Find where the given text appears and provide that cell's center as [X, Y] coordinate. 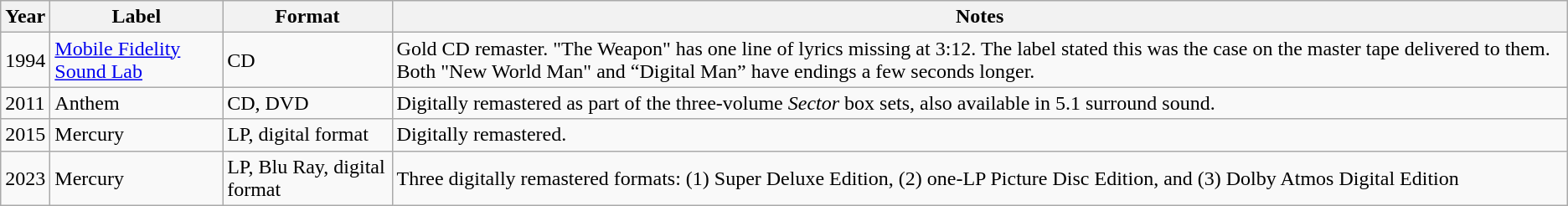
Label [137, 17]
CD [307, 60]
2023 [25, 178]
LP, digital format [307, 135]
Mobile Fidelity Sound Lab [137, 60]
Notes [980, 17]
Anthem [137, 103]
1994 [25, 60]
2015 [25, 135]
CD, DVD [307, 103]
Format [307, 17]
Three digitally remastered formats: (1) Super Deluxe Edition, (2) one-LP Picture Disc Edition, and (3) Dolby Atmos Digital Edition [980, 178]
Year [25, 17]
Digitally remastered. [980, 135]
Digitally remastered as part of the three-volume Sector box sets, also available in 5.1 surround sound. [980, 103]
LP, Blu Ray, digital format [307, 178]
2011 [25, 103]
